Search for the cell housing the specified text and yield its (x, y) center coordinate. 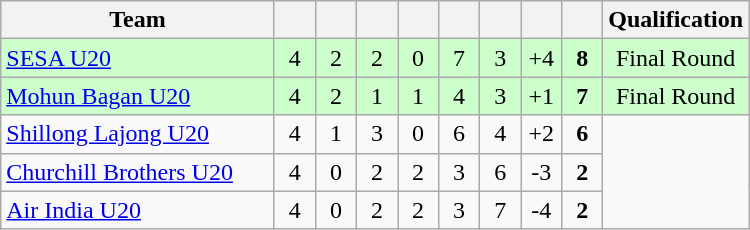
Mohun Bagan U20 (138, 96)
Churchill Brothers U20 (138, 172)
SESA U20 (138, 58)
+2 (542, 134)
Qualification (676, 20)
Team (138, 20)
-3 (542, 172)
+1 (542, 96)
+4 (542, 58)
Shillong Lajong U20 (138, 134)
8 (582, 58)
Air India U20 (138, 210)
-4 (542, 210)
